Identify which cell holds the provided text, then report its (x, y) central coordinate. 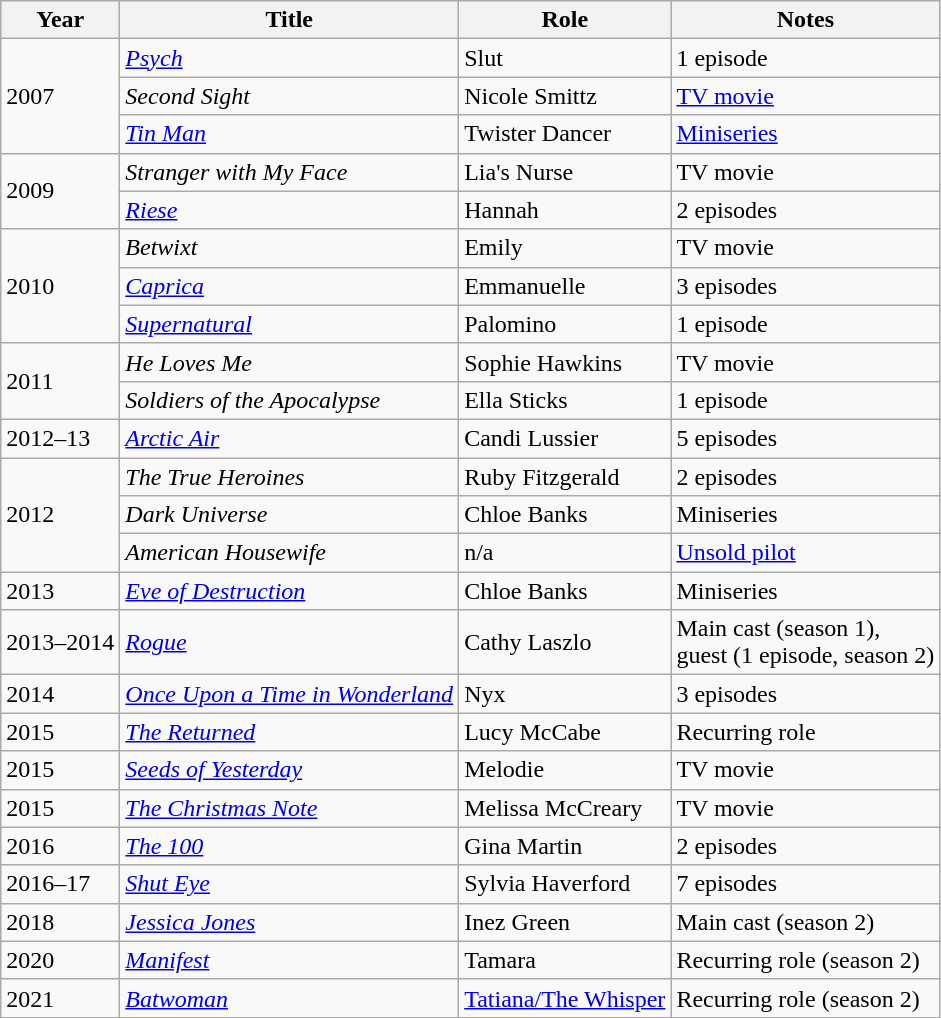
Lia's Nurse (565, 172)
Main cast (season 2) (806, 922)
2013 (60, 591)
Soldiers of the Apocalypse (290, 400)
n/a (565, 553)
2018 (60, 922)
Main cast (season 1),guest (1 episode, season 2) (806, 642)
Eve of Destruction (290, 591)
Arctic Air (290, 438)
Manifest (290, 960)
Melissa McCreary (565, 808)
Batwoman (290, 998)
Riese (290, 210)
American Housewife (290, 553)
Twister Dancer (565, 134)
Once Upon a Time in Wonderland (290, 694)
2010 (60, 286)
2016–17 (60, 884)
Emmanuelle (565, 286)
2009 (60, 191)
Melodie (565, 770)
2012–13 (60, 438)
2016 (60, 846)
The True Heroines (290, 477)
Candi Lussier (565, 438)
2014 (60, 694)
Psych (290, 58)
Second Sight (290, 96)
Role (565, 20)
Emily (565, 248)
Lucy McCabe (565, 732)
Recurring role (806, 732)
Ella Sticks (565, 400)
Sophie Hawkins (565, 362)
Tatiana/The Whisper (565, 998)
Supernatural (290, 324)
Nyx (565, 694)
Notes (806, 20)
2020 (60, 960)
Palomino (565, 324)
Hannah (565, 210)
Stranger with My Face (290, 172)
2021 (60, 998)
The Returned (290, 732)
Ruby Fitzgerald (565, 477)
2011 (60, 381)
Unsold pilot (806, 553)
Tin Man (290, 134)
Rogue (290, 642)
Jessica Jones (290, 922)
Shut Eye (290, 884)
Inez Green (565, 922)
Sylvia Haverford (565, 884)
Slut (565, 58)
5 episodes (806, 438)
2012 (60, 515)
Dark Universe (290, 515)
Seeds of Yesterday (290, 770)
Caprica (290, 286)
Betwixt (290, 248)
Tamara (565, 960)
Year (60, 20)
Cathy Laszlo (565, 642)
7 episodes (806, 884)
The Christmas Note (290, 808)
2007 (60, 96)
Nicole Smittz (565, 96)
Gina Martin (565, 846)
He Loves Me (290, 362)
The 100 (290, 846)
2013–2014 (60, 642)
Title (290, 20)
